Extract the [x, y] coordinate from the center of the cell holding the provided text.  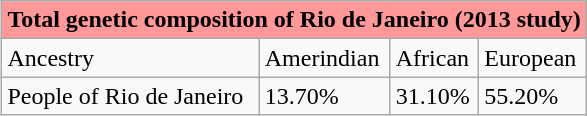
Ancestry [130, 58]
Total genetic composition of Rio de Janeiro (2013 study) [294, 20]
13.70% [324, 96]
People of Rio de Janeiro [130, 96]
African [434, 58]
31.10% [434, 96]
Amerindian [324, 58]
European [532, 58]
55.20% [532, 96]
